Find where the given text appears and provide that cell's center as (x, y) coordinate. 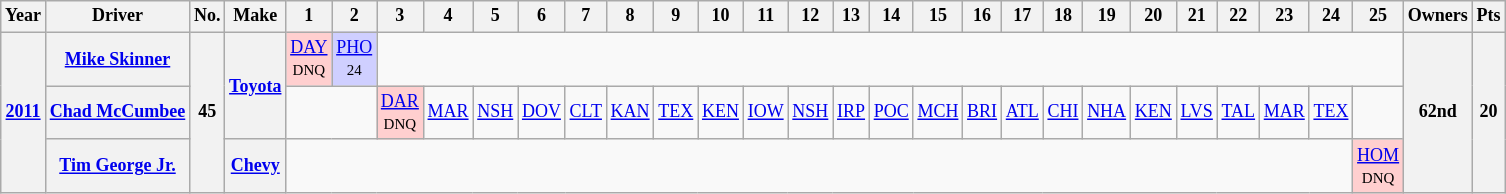
PHO24 (354, 59)
8 (630, 16)
Tim George Jr. (117, 166)
62nd (1438, 112)
19 (1107, 16)
ATL (1022, 113)
Chad McCumbee (117, 113)
17 (1022, 16)
LVS (1196, 113)
12 (810, 16)
15 (938, 16)
DOV (542, 113)
DAYDNQ (309, 59)
Make (256, 16)
7 (586, 16)
21 (1196, 16)
2 (354, 16)
CLT (586, 113)
NHA (1107, 113)
2011 (24, 112)
5 (496, 16)
3 (400, 16)
No. (208, 16)
16 (982, 16)
9 (676, 16)
Toyota (256, 86)
IOW (766, 113)
Pts (1488, 16)
23 (1284, 16)
24 (1331, 16)
MCH (938, 113)
14 (891, 16)
11 (766, 16)
Driver (117, 16)
6 (542, 16)
Chevy (256, 166)
1 (309, 16)
BRI (982, 113)
4 (448, 16)
13 (852, 16)
18 (1063, 16)
TAL (1238, 113)
DARDNQ (400, 113)
KAN (630, 113)
10 (721, 16)
Mike Skinner (117, 59)
POC (891, 113)
25 (1378, 16)
22 (1238, 16)
Year (24, 16)
Owners (1438, 16)
45 (208, 112)
HOMDNQ (1378, 166)
CHI (1063, 113)
IRP (852, 113)
